Locate the cell with the specified text and output its (X, Y) center coordinate. 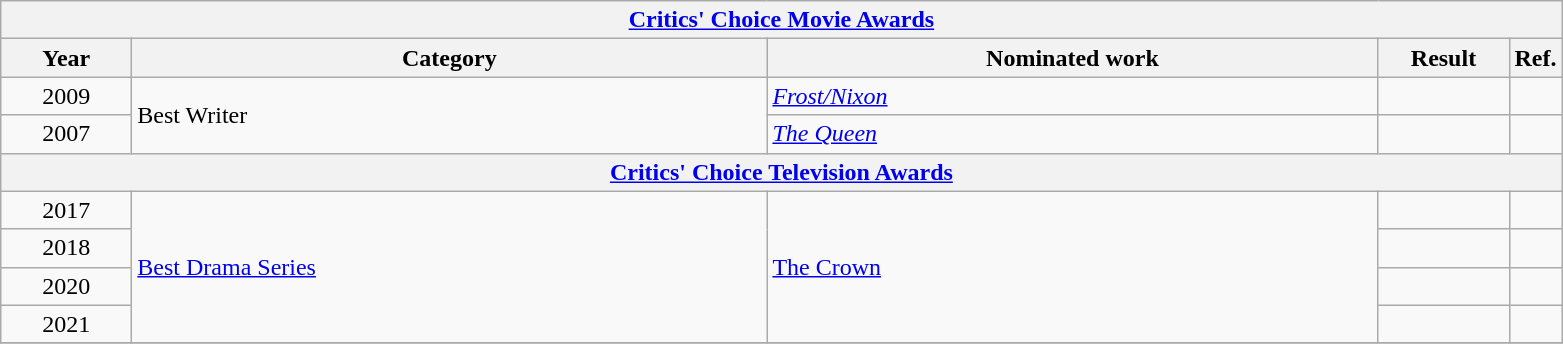
Result (1444, 58)
2017 (66, 210)
Year (66, 58)
The Queen (1072, 134)
2018 (66, 248)
Nominated work (1072, 58)
Best Drama Series (450, 267)
Frost/Nixon (1072, 96)
Critics' Choice Movie Awards (782, 20)
Category (450, 58)
2007 (66, 134)
Critics' Choice Television Awards (782, 172)
Best Writer (450, 115)
2009 (66, 96)
Ref. (1536, 58)
The Crown (1072, 267)
2021 (66, 324)
2020 (66, 286)
